Provide the (X, Y) coordinate of the cell's center where the given text is located.  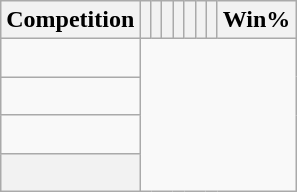
Win% (256, 20)
Competition (70, 20)
